Search for the cell housing the specified text and yield its [x, y] center coordinate. 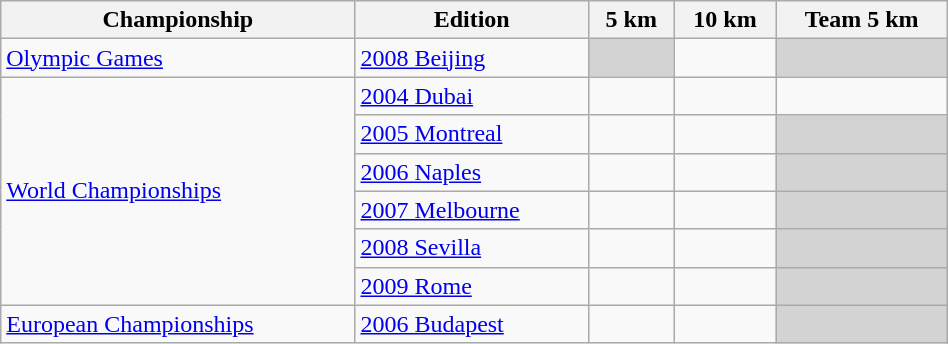
2008 Sevilla [472, 248]
2007 Melbourne [472, 210]
5 km [631, 20]
Edition [472, 20]
2009 Rome [472, 286]
2004 Dubai [472, 96]
2006 Budapest [472, 324]
2005 Montreal [472, 134]
Championship [178, 20]
2006 Naples [472, 172]
Team 5 km [862, 20]
World Championships [178, 191]
10 km [725, 20]
European Championships [178, 324]
Olympic Games [178, 58]
2008 Beijing [472, 58]
